Provide the (X, Y) coordinate of the cell's center where the given text is located.  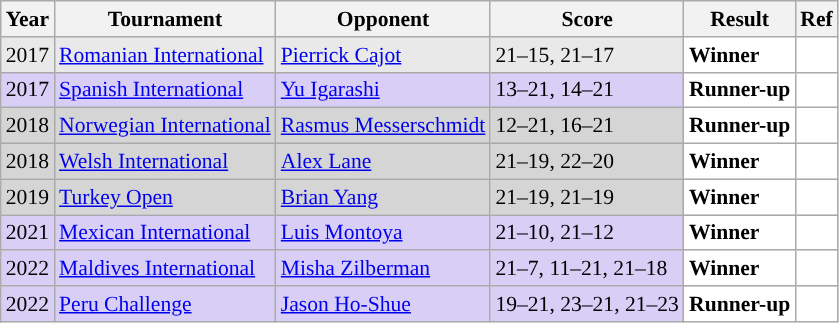
Ref (816, 19)
Mexican International (165, 233)
12–21, 16–21 (587, 126)
Maldives International (165, 269)
Turkey Open (165, 197)
21–7, 11–21, 21–18 (587, 269)
Yu Igarashi (384, 90)
Opponent (384, 19)
Score (587, 19)
Luis Montoya (384, 233)
Peru Challenge (165, 304)
Norwegian International (165, 126)
Welsh International (165, 162)
2019 (28, 197)
13–21, 14–21 (587, 90)
Romanian International (165, 55)
Brian Yang (384, 197)
21–10, 21–12 (587, 233)
2021 (28, 233)
Misha Zilberman (384, 269)
Year (28, 19)
21–15, 21–17 (587, 55)
Result (740, 19)
Spanish International (165, 90)
Tournament (165, 19)
Rasmus Messerschmidt (384, 126)
Alex Lane (384, 162)
21–19, 22–20 (587, 162)
21–19, 21–19 (587, 197)
19–21, 23–21, 21–23 (587, 304)
Pierrick Cajot (384, 55)
Jason Ho-Shue (384, 304)
